Pinpoint the cell where the given text exists, returning its (X, Y) midpoint coordinate. 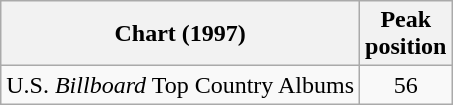
Chart (1997) (180, 34)
U.S. Billboard Top Country Albums (180, 85)
56 (406, 85)
Peakposition (406, 34)
